Determine the [X, Y] coordinate at the center of the cell enclosing the given text.  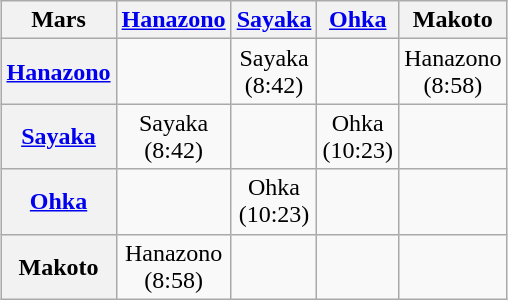
Mars [58, 20]
